Locate the cell with the specified text and output its (X, Y) center coordinate. 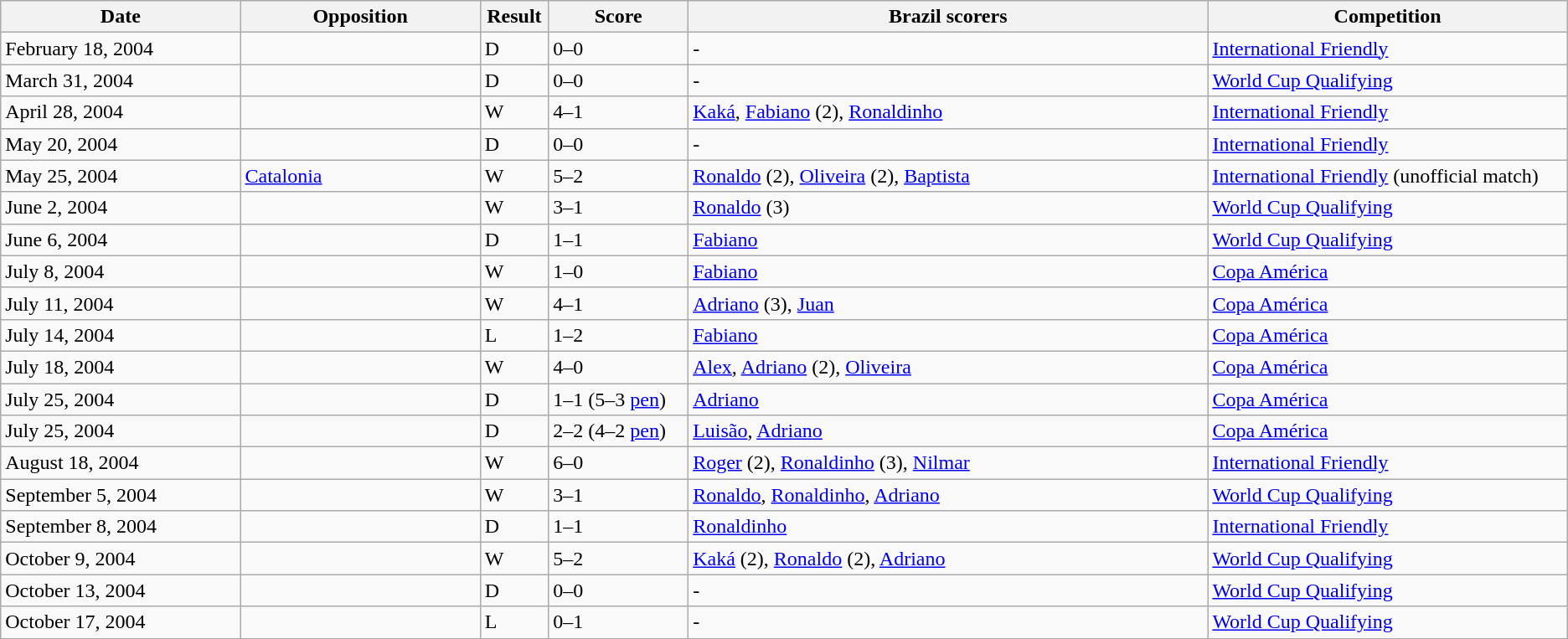
May 25, 2004 (121, 176)
Ronaldo (3) (948, 208)
2–2 (4–2 pen) (618, 431)
Alex, Adriano (2), Oliveira (948, 367)
July 11, 2004 (121, 303)
Kaká (2), Ronaldo (2), Adriano (948, 559)
October 17, 2004 (121, 622)
July 8, 2004 (121, 271)
Result (514, 17)
Date (121, 17)
0–1 (618, 622)
Ronaldo (2), Oliveira (2), Baptista (948, 176)
August 18, 2004 (121, 463)
September 8, 2004 (121, 527)
Ronaldinho (948, 527)
6–0 (618, 463)
Brazil scorers (948, 17)
Score (618, 17)
1–0 (618, 271)
March 31, 2004 (121, 80)
Kaká, Fabiano (2), Ronaldinho (948, 112)
May 20, 2004 (121, 144)
1–2 (618, 335)
July 14, 2004 (121, 335)
Roger (2), Ronaldinho (3), Nilmar (948, 463)
October 9, 2004 (121, 559)
September 5, 2004 (121, 495)
Ronaldo, Ronaldinho, Adriano (948, 495)
1–1 (5–3 pen) (618, 399)
June 6, 2004 (121, 240)
Luisão, Adriano (948, 431)
4–0 (618, 367)
July 18, 2004 (121, 367)
Adriano (948, 399)
Opposition (360, 17)
Catalonia (360, 176)
October 13, 2004 (121, 590)
International Friendly (unofficial match) (1387, 176)
Competition (1387, 17)
June 2, 2004 (121, 208)
April 28, 2004 (121, 112)
February 18, 2004 (121, 49)
Adriano (3), Juan (948, 303)
